Identify which cell holds the provided text, then report its [x, y] central coordinate. 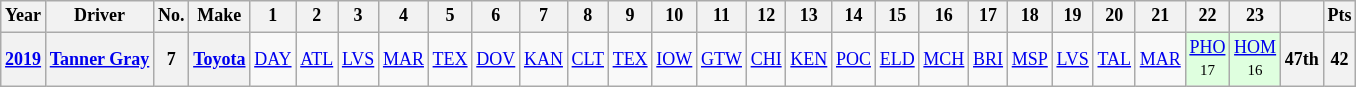
15 [897, 16]
14 [854, 16]
16 [944, 16]
Tanner Gray [99, 59]
ELD [897, 59]
19 [1072, 16]
17 [988, 16]
PHO17 [1208, 59]
Year [24, 16]
12 [766, 16]
Make [220, 16]
HOM16 [1256, 59]
MCH [944, 59]
23 [1256, 16]
Pts [1340, 16]
Toyota [220, 59]
6 [496, 16]
2019 [24, 59]
KAN [544, 59]
No. [172, 16]
2 [317, 16]
MSP [1030, 59]
21 [1160, 16]
Driver [99, 16]
CHI [766, 59]
42 [1340, 59]
BRI [988, 59]
3 [358, 16]
18 [1030, 16]
KEN [809, 59]
11 [722, 16]
47th [1302, 59]
TAL [1114, 59]
10 [674, 16]
ATL [317, 59]
DOV [496, 59]
1 [273, 16]
8 [588, 16]
CLT [588, 59]
9 [630, 16]
20 [1114, 16]
GTW [722, 59]
5 [450, 16]
4 [404, 16]
POC [854, 59]
13 [809, 16]
IOW [674, 59]
22 [1208, 16]
DAY [273, 59]
